Scan for the cell matching the given text and deliver its (x, y) coordinate at center. 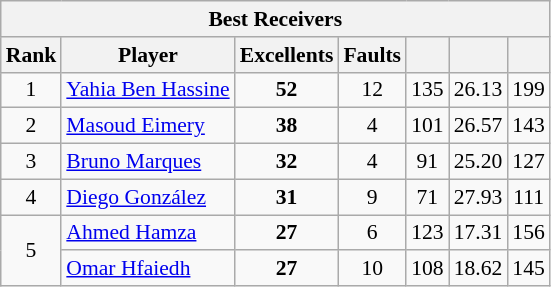
Faults (372, 55)
71 (428, 197)
135 (428, 90)
1 (32, 90)
Rank (32, 55)
5 (32, 250)
Ahmed Hamza (148, 233)
26.57 (478, 126)
25.20 (478, 162)
145 (528, 269)
26.13 (478, 90)
6 (372, 233)
108 (428, 269)
143 (528, 126)
Diego González (148, 197)
111 (528, 197)
Bruno Marques (148, 162)
9 (372, 197)
27.93 (478, 197)
127 (528, 162)
91 (428, 162)
31 (287, 197)
Player (148, 55)
Masoud Eimery (148, 126)
Best Receivers (276, 19)
32 (287, 162)
Yahia Ben Hassine (148, 90)
101 (428, 126)
199 (528, 90)
52 (287, 90)
156 (528, 233)
123 (428, 233)
Excellents (287, 55)
17.31 (478, 233)
2 (32, 126)
Omar Hfaiedh (148, 269)
12 (372, 90)
10 (372, 269)
18.62 (478, 269)
3 (32, 162)
38 (287, 126)
